Search for the cell housing the specified text and yield its (X, Y) center coordinate. 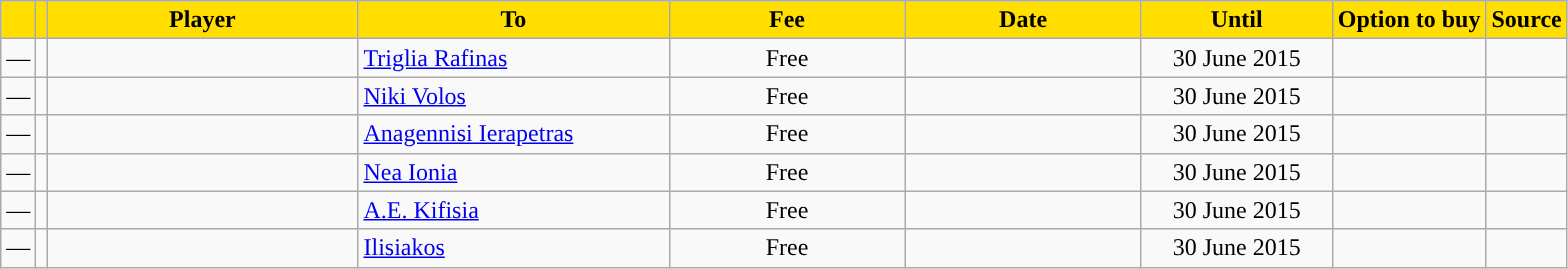
Fee (787, 20)
Triglia Rafinas (514, 58)
Nea Ionia (514, 172)
Date (1023, 20)
Until (1236, 20)
A.E. Kifisia (514, 210)
To (514, 20)
Player (202, 20)
Option to buy (1409, 20)
Ilisiakos (514, 248)
Niki Volos (514, 96)
Anagennisi Ierapetras (514, 134)
Source (1526, 20)
